Output the (x, y) coordinate of the center of the cell containing the given text.  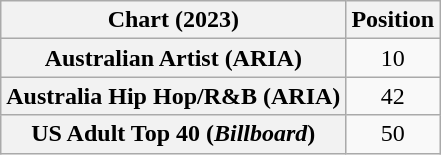
Australia Hip Hop/R&B (ARIA) (174, 96)
42 (393, 96)
US Adult Top 40 (Billboard) (174, 134)
Chart (2023) (174, 20)
50 (393, 134)
Australian Artist (ARIA) (174, 58)
10 (393, 58)
Position (393, 20)
